For the text-containing cell, return its midpoint in (X, Y) coordinate format. 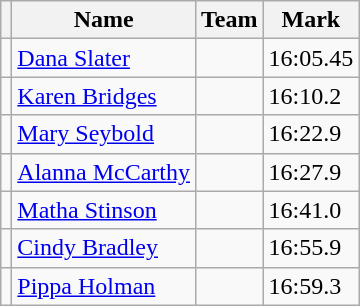
Pippa Holman (104, 286)
Alanna McCarthy (104, 172)
16:05.45 (311, 58)
Name (104, 20)
16:55.9 (311, 248)
Matha Stinson (104, 210)
Team (229, 20)
Mary Seybold (104, 134)
16:59.3 (311, 286)
Karen Bridges (104, 96)
16:10.2 (311, 96)
Dana Slater (104, 58)
16:41.0 (311, 210)
Cindy Bradley (104, 248)
16:27.9 (311, 172)
16:22.9 (311, 134)
Mark (311, 20)
